Provide the (x, y) coordinate of the cell's center where the given text is located.  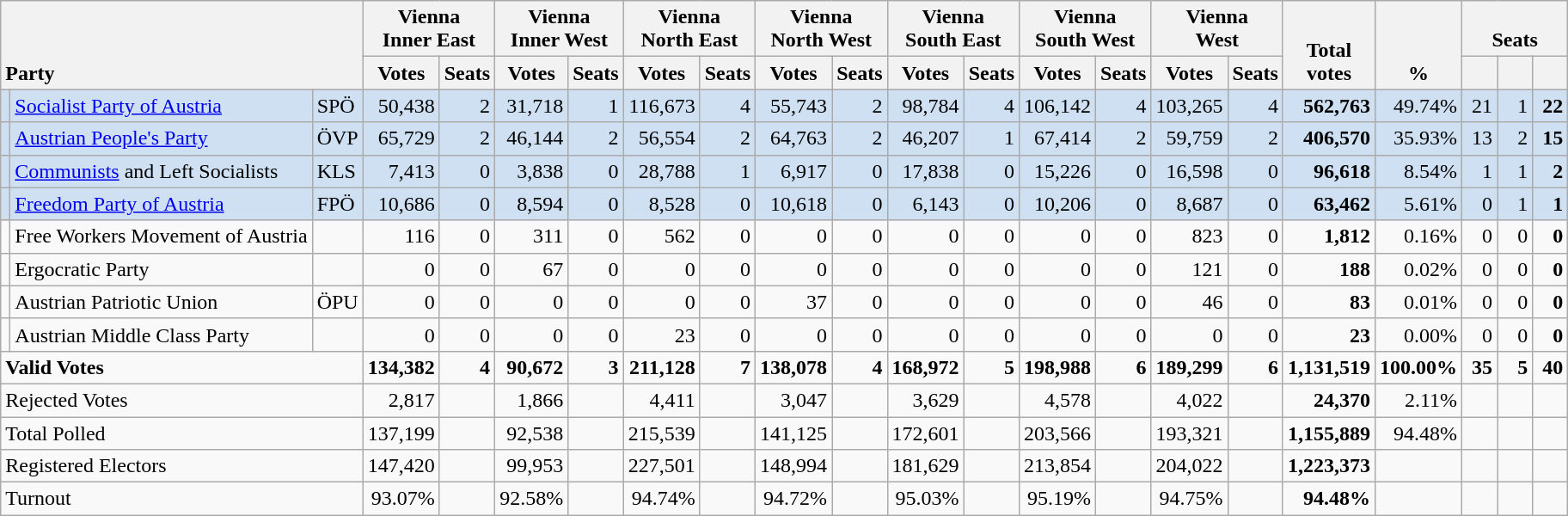
562,763 (1329, 106)
1,131,519 (1329, 367)
8,594 (531, 204)
93.07% (401, 499)
10,686 (401, 204)
21 (1480, 106)
63,462 (1329, 204)
10,618 (794, 204)
148,994 (794, 466)
0.16% (1418, 236)
823 (1190, 236)
116 (401, 236)
92.58% (531, 499)
3,629 (925, 400)
1,866 (531, 400)
562 (662, 236)
92,538 (531, 433)
ViennaSouth East (952, 29)
168,972 (925, 367)
213,854 (1057, 466)
8.54% (1418, 171)
40 (1551, 367)
141,125 (794, 433)
46,207 (925, 138)
94.74% (662, 499)
31,718 (531, 106)
Party (182, 45)
1,223,373 (1329, 466)
22 (1551, 106)
188 (1329, 269)
Freedom Party of Austria (162, 204)
ViennaWest (1217, 29)
121 (1190, 269)
KLS (337, 171)
1,812 (1329, 236)
SPÖ (337, 106)
116,673 (662, 106)
35 (1480, 367)
Registered Electors (182, 466)
13 (1480, 138)
65,729 (401, 138)
ViennaNorth East (689, 29)
204,022 (1190, 466)
6,917 (794, 171)
ÖPU (337, 302)
Totalvotes (1329, 45)
Austrian Patriotic Union (162, 302)
64,763 (794, 138)
17,838 (925, 171)
106,142 (1057, 106)
Communists and Left Socialists (162, 171)
90,672 (531, 367)
1,155,889 (1329, 433)
3,838 (531, 171)
181,629 (925, 466)
83 (1329, 302)
ÖVP (337, 138)
94.75% (1190, 499)
0.00% (1418, 335)
ViennaNorth West (822, 29)
4,578 (1057, 400)
203,566 (1057, 433)
Valid Votes (182, 367)
56,554 (662, 138)
Austrian People's Party (162, 138)
Socialist Party of Austria (162, 106)
2.11% (1418, 400)
FPÖ (337, 204)
2,817 (401, 400)
10,206 (1057, 204)
0.01% (1418, 302)
67,414 (1057, 138)
6,143 (925, 204)
8,528 (662, 204)
189,299 (1190, 367)
ViennaInner East (428, 29)
103,265 (1190, 106)
172,601 (925, 433)
100.00% (1418, 367)
95.19% (1057, 499)
137,199 (401, 433)
Austrian Middle Class Party (162, 335)
198,988 (1057, 367)
98,784 (925, 106)
Turnout (182, 499)
215,539 (662, 433)
4,411 (662, 400)
Ergocratic Party (162, 269)
193,321 (1190, 433)
138,078 (794, 367)
24,370 (1329, 400)
Total Polled (182, 433)
59,759 (1190, 138)
37 (794, 302)
406,570 (1329, 138)
15 (1551, 138)
227,501 (662, 466)
4,022 (1190, 400)
50,438 (401, 106)
ViennaInner West (559, 29)
3,047 (794, 400)
96,618 (1329, 171)
15,226 (1057, 171)
46,144 (531, 138)
28,788 (662, 171)
134,382 (401, 367)
Rejected Votes (182, 400)
99,953 (531, 466)
35.93% (1418, 138)
94.72% (794, 499)
5.61% (1418, 204)
55,743 (794, 106)
211,128 (662, 367)
0.02% (1418, 269)
8,687 (1190, 204)
Free Workers Movement of Austria (162, 236)
67 (531, 269)
3 (596, 367)
46 (1190, 302)
147,420 (401, 466)
311 (531, 236)
95.03% (925, 499)
% (1418, 45)
16,598 (1190, 171)
ViennaSouth West (1085, 29)
7 (727, 367)
49.74% (1418, 106)
7,413 (401, 171)
